Find where the given text appears and provide that cell's center as [X, Y] coordinate. 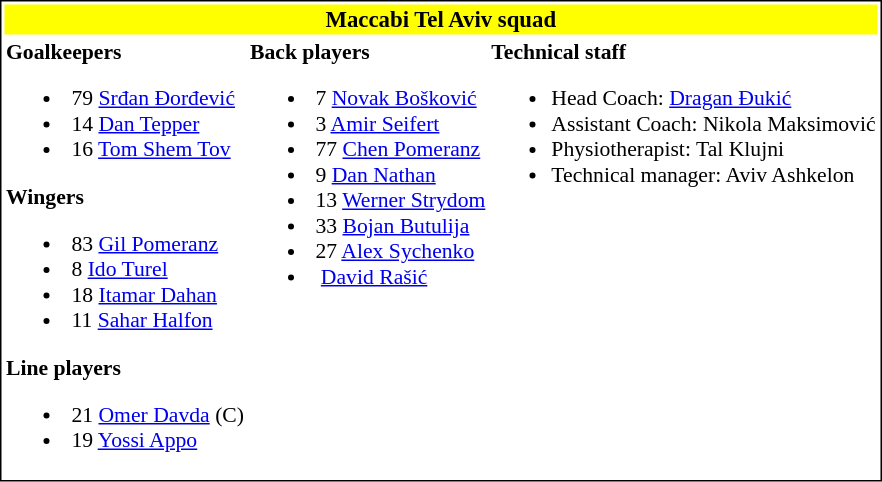
Back players 7 Novak Bošković 3 Amir Seifert 77 Chen Pomeranz 9 Dan Nathan 13 Werner Strydom 33 Bojan Butulija 27 Alex Sychenko David Rašić [368, 258]
Technical staffHead Coach: Dragan ĐukićAssistant Coach: Nikola MaksimovićPhysiotherapist: Tal KlujniTechnical manager: Aviv Ashkelon [684, 258]
Maccabi Tel Aviv squad [440, 19]
